Scan for the cell matching the given text and deliver its [x, y] coordinate at center. 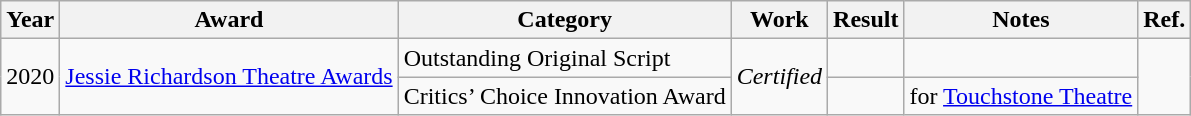
Jessie Richardson Theatre Awards [229, 77]
Award [229, 20]
for Touchstone Theatre [1021, 96]
Outstanding Original Script [564, 58]
Certified [779, 77]
2020 [30, 77]
Year [30, 20]
Ref. [1164, 20]
Category [564, 20]
Result [866, 20]
Work [779, 20]
Critics’ Choice Innovation Award [564, 96]
Notes [1021, 20]
